Provide the (x, y) coordinate of the cell's center where the given text is located.  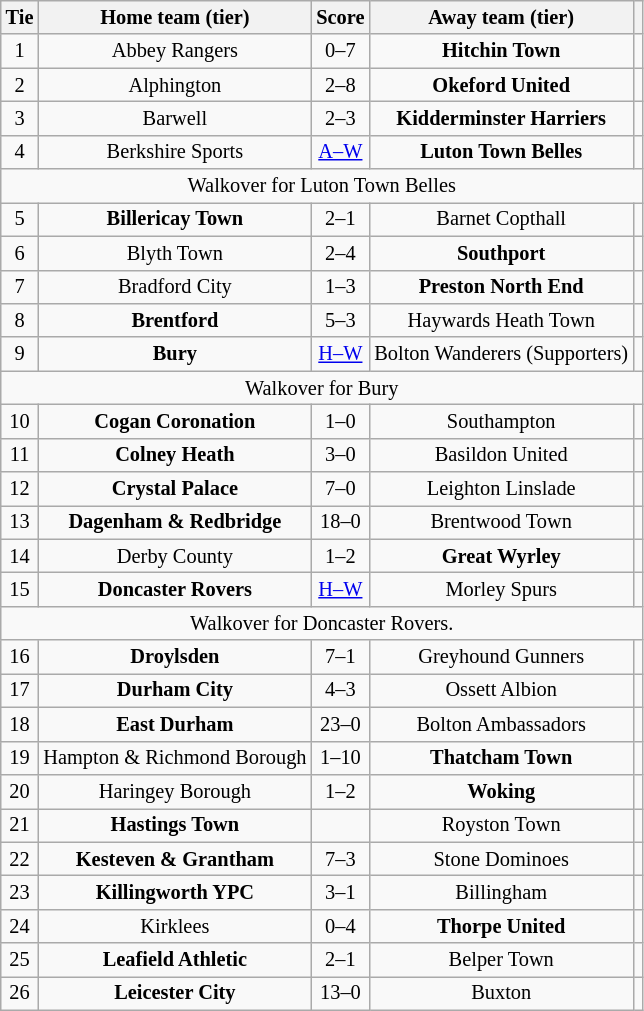
Morley Spurs (501, 589)
Berkshire Sports (174, 152)
Thorpe United (501, 926)
Hastings Town (174, 825)
0–7 (340, 51)
Kidderminster Harriers (501, 118)
Droylsden (174, 657)
24 (20, 926)
Durham City (174, 690)
Walkover for Doncaster Rovers. (322, 623)
East Durham (174, 724)
0–4 (340, 926)
Billingham (501, 892)
Buxton (501, 993)
22 (20, 859)
Cogan Coronation (174, 421)
Thatcham Town (501, 758)
Blyth Town (174, 253)
Away team (tier) (501, 17)
Belper Town (501, 960)
2–3 (340, 118)
1–3 (340, 287)
26 (20, 993)
Okeford United (501, 85)
Hampton & Richmond Borough (174, 758)
Doncaster Rovers (174, 589)
Kirklees (174, 926)
9 (20, 354)
5–3 (340, 320)
23 (20, 892)
1–10 (340, 758)
Score (340, 17)
Walkover for Luton Town Belles (322, 186)
18–0 (340, 522)
2–8 (340, 85)
2 (20, 85)
Barwell (174, 118)
Colney Heath (174, 455)
Tie (20, 17)
Kesteven & Grantham (174, 859)
Bradford City (174, 287)
15 (20, 589)
8 (20, 320)
Bolton Wanderers (Supporters) (501, 354)
4–3 (340, 690)
2–4 (340, 253)
Ossett Albion (501, 690)
7–1 (340, 657)
Haywards Heath Town (501, 320)
Crystal Palace (174, 489)
20 (20, 791)
10 (20, 421)
19 (20, 758)
17 (20, 690)
5 (20, 219)
21 (20, 825)
16 (20, 657)
Greyhound Gunners (501, 657)
Luton Town Belles (501, 152)
13–0 (340, 993)
A–W (340, 152)
14 (20, 556)
7–3 (340, 859)
Bolton Ambassadors (501, 724)
Barnet Copthall (501, 219)
3–1 (340, 892)
Dagenham & Redbridge (174, 522)
Preston North End (501, 287)
7–0 (340, 489)
11 (20, 455)
Stone Dominoes (501, 859)
Haringey Borough (174, 791)
Brentwood Town (501, 522)
Billericay Town (174, 219)
Alphington (174, 85)
13 (20, 522)
Great Wyrley (501, 556)
Brentford (174, 320)
Royston Town (501, 825)
Woking (501, 791)
3–0 (340, 455)
Derby County (174, 556)
1 (20, 51)
Basildon United (501, 455)
Leafield Athletic (174, 960)
Leighton Linslade (501, 489)
1–0 (340, 421)
Walkover for Bury (322, 388)
Leicester City (174, 993)
12 (20, 489)
25 (20, 960)
Home team (tier) (174, 17)
Abbey Rangers (174, 51)
7 (20, 287)
3 (20, 118)
Hitchin Town (501, 51)
Southport (501, 253)
18 (20, 724)
23–0 (340, 724)
4 (20, 152)
6 (20, 253)
Southampton (501, 421)
Bury (174, 354)
Killingworth YPC (174, 892)
